Return the [x, y] coordinate for the center point of the cell that contains the specified text.  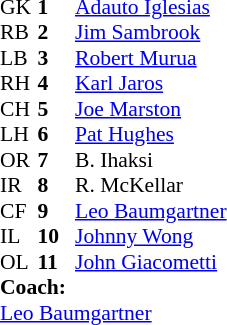
7 [57, 160]
5 [57, 109]
IL [19, 237]
LB [19, 58]
2 [57, 33]
CH [19, 109]
OL [19, 262]
OR [19, 160]
Jim Sambrook [151, 33]
LH [19, 135]
B. Ihaksi [151, 160]
R. McKellar [151, 185]
6 [57, 135]
John Giacometti [151, 262]
11 [57, 262]
8 [57, 185]
Karl Jaros [151, 83]
RB [19, 33]
Pat Hughes [151, 135]
IR [19, 185]
3 [57, 58]
Johnny Wong [151, 237]
Coach: [114, 287]
CF [19, 211]
9 [57, 211]
Robert Murua [151, 58]
4 [57, 83]
Leo Baumgartner [151, 211]
RH [19, 83]
Joe Marston [151, 109]
10 [57, 237]
